Determine the [X, Y] coordinate at the center of the cell enclosing the given text.  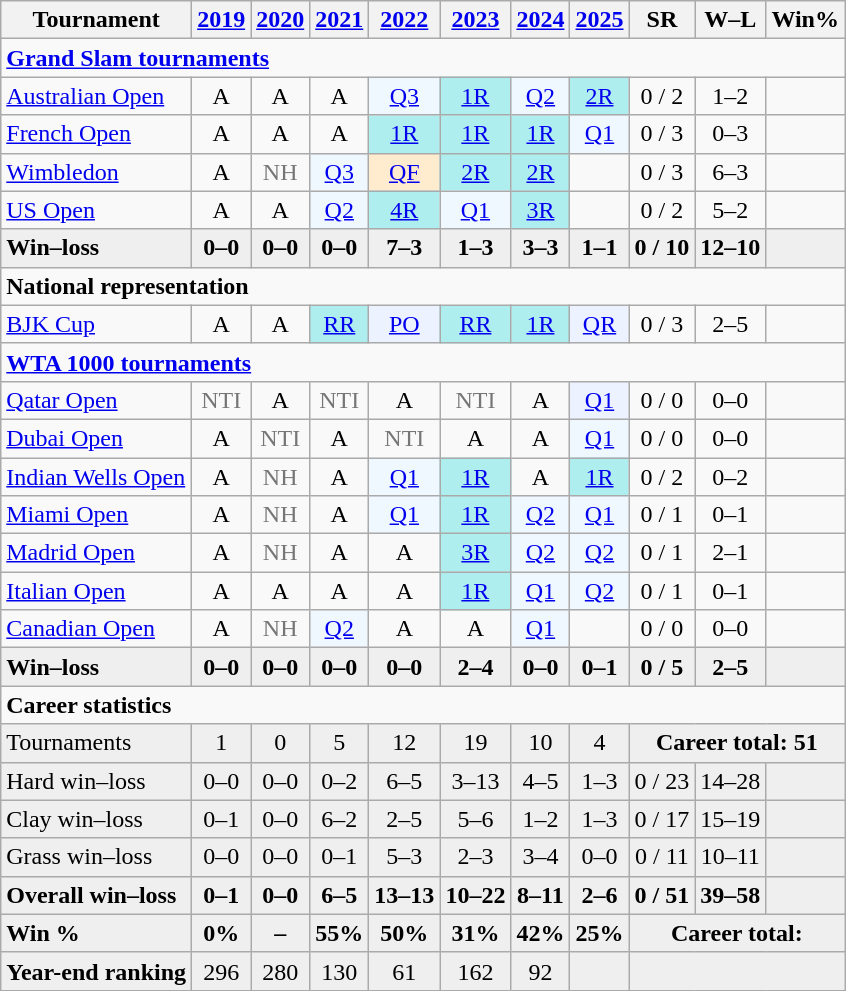
Wimbledon [96, 172]
25% [600, 933]
6–3 [730, 172]
10–22 [476, 895]
Canadian Open [96, 629]
Year-end ranking [96, 971]
Italian Open [96, 591]
2021 [340, 20]
BJK Cup [96, 324]
19 [476, 743]
Hard win–loss [96, 781]
50% [404, 933]
2025 [600, 20]
PO [404, 324]
2019 [222, 20]
Tournaments [96, 743]
French Open [96, 134]
QR [600, 324]
Grass win–loss [96, 857]
10–11 [730, 857]
39–58 [730, 895]
10 [540, 743]
3–3 [540, 248]
Career total: 51 [736, 743]
12–10 [730, 248]
6–2 [340, 819]
Overall win–loss [96, 895]
0 / 5 [662, 667]
0–3 [730, 134]
5–6 [476, 819]
2024 [540, 20]
Madrid Open [96, 553]
296 [222, 971]
0% [222, 933]
W–L [730, 20]
Dubai Open [96, 438]
42% [540, 933]
3–4 [540, 857]
Miami Open [96, 515]
31% [476, 933]
2–3 [476, 857]
Tournament [96, 20]
Australian Open [96, 96]
2020 [280, 20]
Win% [806, 20]
15–19 [730, 819]
162 [476, 971]
0 / 10 [662, 248]
Win % [96, 933]
55% [340, 933]
0 / 23 [662, 781]
2023 [476, 20]
4R [404, 210]
1–1 [600, 248]
5 [340, 743]
13–13 [404, 895]
92 [540, 971]
4 [600, 743]
14–28 [730, 781]
280 [280, 971]
– [280, 933]
4–5 [540, 781]
Career total: [736, 933]
2–4 [476, 667]
0 / 11 [662, 857]
12 [404, 743]
5–2 [730, 210]
7–3 [404, 248]
0 / 51 [662, 895]
Qatar Open [96, 400]
US Open [96, 210]
130 [340, 971]
2–1 [730, 553]
8–11 [540, 895]
2022 [404, 20]
2–6 [600, 895]
5–3 [404, 857]
Clay win–loss [96, 819]
National representation [423, 286]
Indian Wells Open [96, 477]
0 / 17 [662, 819]
WTA 1000 tournaments [423, 362]
Career statistics [423, 705]
0 [280, 743]
1 [222, 743]
61 [404, 971]
SR [662, 20]
Grand Slam tournaments [423, 58]
QF [404, 172]
3–13 [476, 781]
